From the cell containing the given text, extract its center point as (X, Y) coordinate. 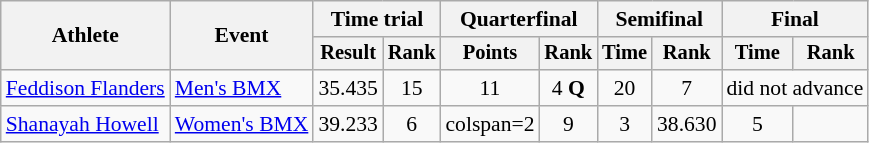
11 (490, 88)
Feddison Flanders (86, 88)
Shanayah Howell (86, 124)
35.435 (348, 88)
Semifinal (659, 19)
39.233 (348, 124)
5 (758, 124)
Event (242, 36)
colspan=2 (490, 124)
Time trial (376, 19)
Final (796, 19)
3 (624, 124)
15 (412, 88)
Quarterfinal (518, 19)
Points (490, 54)
Athlete (86, 36)
Result (348, 54)
7 (686, 88)
20 (624, 88)
38.630 (686, 124)
4 Q (569, 88)
Women's BMX (242, 124)
Men's BMX (242, 88)
did not advance (796, 88)
9 (569, 124)
6 (412, 124)
